Return (X, Y) of the center of cell containing provided text 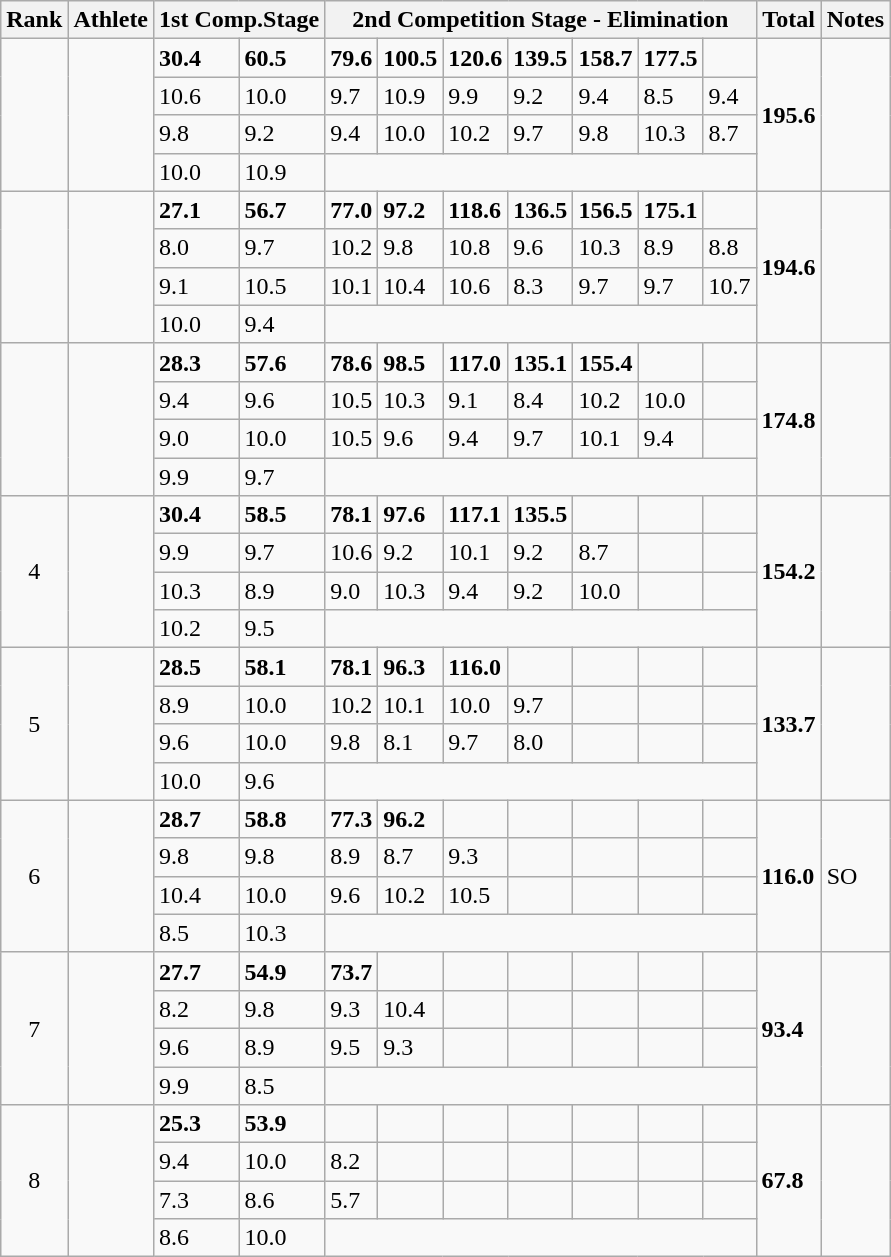
58.8 (282, 819)
135.1 (540, 362)
58.1 (282, 667)
79.6 (352, 58)
98.5 (410, 362)
67.8 (788, 1181)
195.6 (788, 115)
97.6 (410, 515)
174.8 (788, 419)
8.8 (730, 248)
158.7 (606, 58)
175.1 (670, 210)
4 (34, 572)
5 (34, 724)
139.5 (540, 58)
155.4 (606, 362)
60.5 (282, 58)
58.5 (282, 515)
96.2 (410, 819)
Rank (34, 20)
78.6 (352, 362)
8.3 (540, 286)
28.3 (197, 362)
135.5 (540, 515)
Total (788, 20)
10.7 (730, 286)
54.9 (282, 971)
96.3 (410, 667)
5.7 (352, 1200)
6 (34, 876)
194.6 (788, 267)
7 (34, 1028)
136.5 (540, 210)
10.8 (476, 248)
53.9 (282, 1124)
2nd Competition Stage - Elimination (540, 20)
28.7 (197, 819)
93.4 (788, 1028)
8.1 (410, 743)
8 (34, 1181)
56.7 (282, 210)
8.4 (540, 400)
SO (855, 876)
117.0 (476, 362)
25.3 (197, 1124)
28.5 (197, 667)
7.3 (197, 1200)
100.5 (410, 58)
118.6 (476, 210)
117.1 (476, 515)
177.5 (670, 58)
154.2 (788, 572)
Notes (855, 20)
97.2 (410, 210)
27.7 (197, 971)
133.7 (788, 724)
73.7 (352, 971)
57.6 (282, 362)
1st Comp.Stage (240, 20)
120.6 (476, 58)
77.0 (352, 210)
27.1 (197, 210)
Athlete (111, 20)
77.3 (352, 819)
156.5 (606, 210)
